Scan for the cell matching the given text and deliver its (x, y) coordinate at center. 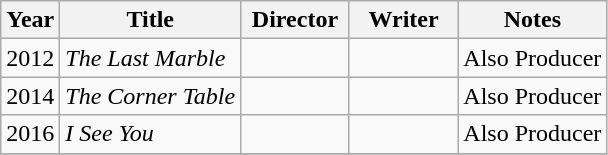
The Corner Table (150, 96)
2016 (30, 134)
Title (150, 20)
Year (30, 20)
2012 (30, 58)
Writer (404, 20)
Notes (532, 20)
I See You (150, 134)
2014 (30, 96)
The Last Marble (150, 58)
Director (296, 20)
